Pinpoint the cell where the given text exists, returning its (X, Y) midpoint coordinate. 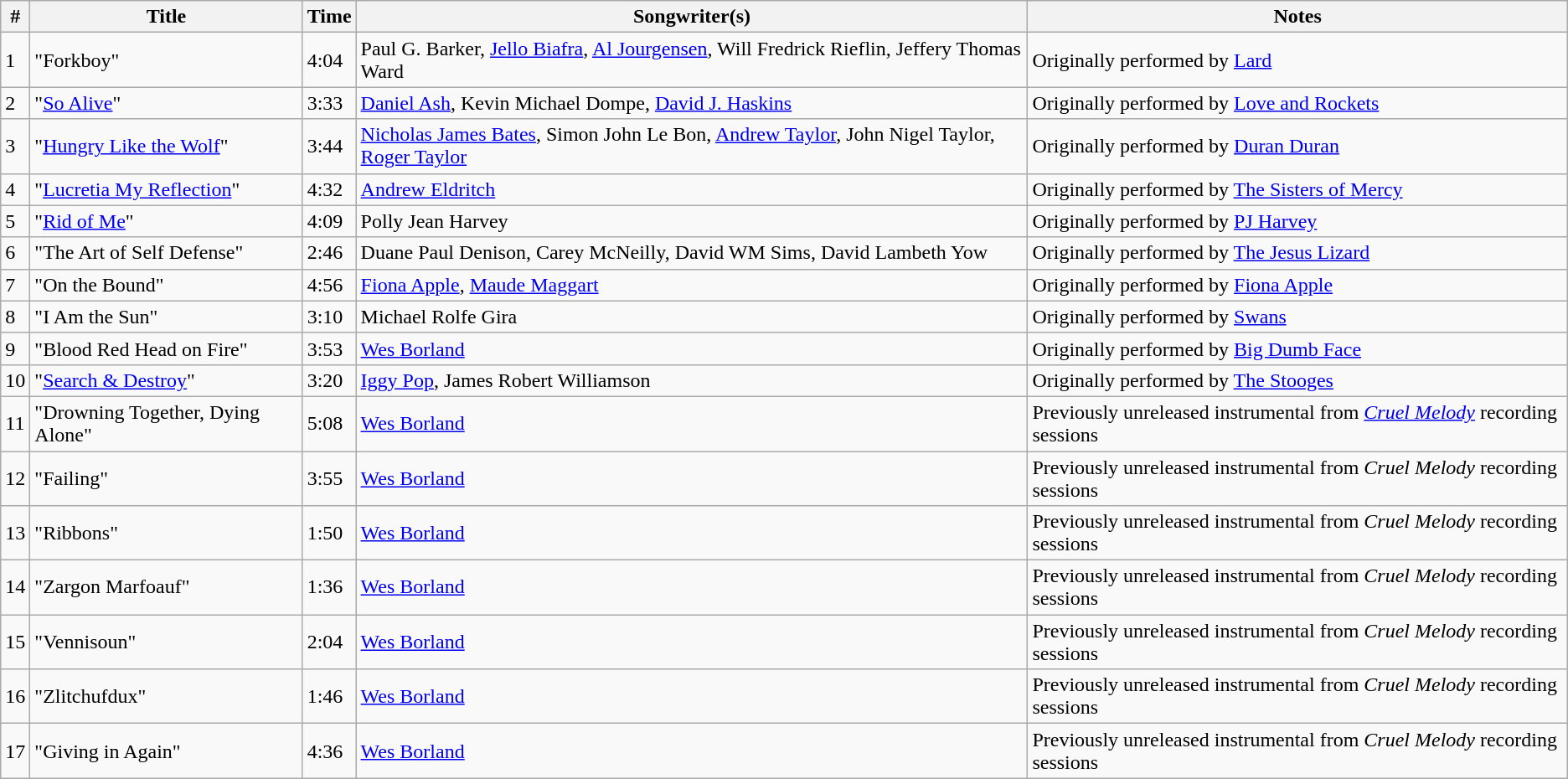
10 (15, 380)
7 (15, 285)
Michael Rolfe Gira (692, 317)
"Forkboy" (166, 60)
4:56 (329, 285)
# (15, 17)
3:44 (329, 146)
Nicholas James Bates, Simon John Le Bon, Andrew Taylor, John Nigel Taylor, Roger Taylor (692, 146)
17 (15, 751)
Originally performed by PJ Harvey (1297, 221)
1 (15, 60)
Iggy Pop, James Robert Williamson (692, 380)
Paul G. Barker, Jello Biafra, Al Jourgensen, Will Fredrick Rieflin, Jeffery Thomas Ward (692, 60)
Notes (1297, 17)
3:10 (329, 317)
Originally performed by The Jesus Lizard (1297, 253)
Originally performed by Fiona Apple (1297, 285)
1:46 (329, 697)
"Failing" (166, 477)
Polly Jean Harvey (692, 221)
"So Alive" (166, 103)
Songwriter(s) (692, 17)
Duane Paul Denison, Carey McNeilly, David WM Sims, David Lambeth Yow (692, 253)
Originally performed by Duran Duran (1297, 146)
Originally performed by Big Dumb Face (1297, 348)
14 (15, 588)
Andrew Eldritch (692, 189)
"Giving in Again" (166, 751)
2 (15, 103)
"I Am the Sun" (166, 317)
"Ribbons" (166, 533)
"On the Bound" (166, 285)
9 (15, 348)
"Drowning Together, Dying Alone" (166, 424)
6 (15, 253)
13 (15, 533)
"Blood Red Head on Fire" (166, 348)
8 (15, 317)
Originally performed by Love and Rockets (1297, 103)
Originally performed by The Sisters of Mercy (1297, 189)
"Zargon Marfoauf" (166, 588)
1:50 (329, 533)
Originally performed by Lard (1297, 60)
4:09 (329, 221)
5 (15, 221)
"Search & Destroy" (166, 380)
5:08 (329, 424)
Time (329, 17)
"Rid of Me" (166, 221)
4 (15, 189)
2:46 (329, 253)
3 (15, 146)
"Hungry Like the Wolf" (166, 146)
Originally performed by Swans (1297, 317)
15 (15, 642)
"The Art of Self Defense" (166, 253)
2:04 (329, 642)
3:55 (329, 477)
16 (15, 697)
3:33 (329, 103)
Title (166, 17)
"Zlitchufdux" (166, 697)
4:04 (329, 60)
4:36 (329, 751)
3:20 (329, 380)
1:36 (329, 588)
"Lucretia My Reflection" (166, 189)
11 (15, 424)
"Vennisoun" (166, 642)
Daniel Ash, Kevin Michael Dompe, David J. Haskins (692, 103)
4:32 (329, 189)
Fiona Apple, Maude Maggart (692, 285)
3:53 (329, 348)
Originally performed by The Stooges (1297, 380)
12 (15, 477)
